Scan for the cell matching the given text and deliver its [X, Y] coordinate at center. 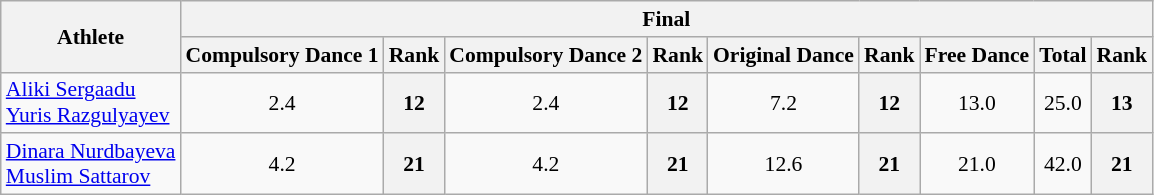
Total [1062, 55]
42.0 [1062, 164]
Original Dance [784, 55]
Athlete [91, 36]
Free Dance [978, 55]
Dinara NurdbayevaMuslim Sattarov [91, 164]
Compulsory Dance 2 [546, 55]
Aliki SergaaduYuris Razgulyayev [91, 102]
Compulsory Dance 1 [282, 55]
Final [666, 19]
13.0 [978, 102]
13 [1122, 102]
25.0 [1062, 102]
12.6 [784, 164]
7.2 [784, 102]
21.0 [978, 164]
